Capture the cell that displays the provided text and extract its (x, y) central coordinate. 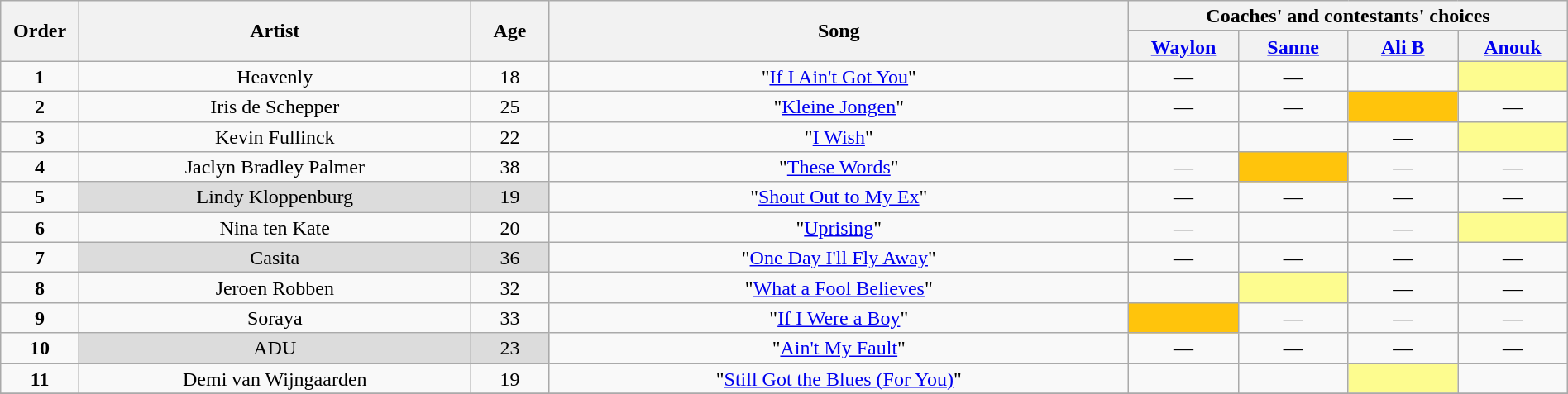
7 (40, 258)
"I Wish" (839, 137)
Casita (275, 258)
Ali B (1403, 46)
36 (509, 258)
Jaclyn Bradley Palmer (275, 167)
10 (40, 349)
Lindy Kloppenburg (275, 197)
Anouk (1513, 46)
5 (40, 197)
"One Day I'll Fly Away" (839, 258)
Heavenly (275, 76)
Jeroen Robben (275, 287)
"Uprising" (839, 228)
"Still Got the Blues (For You)" (839, 378)
22 (509, 137)
"Shout Out to My Ex" (839, 197)
9 (40, 317)
11 (40, 378)
Nina ten Kate (275, 228)
Kevin Fullinck (275, 137)
Soraya (275, 317)
1 (40, 76)
23 (509, 349)
8 (40, 287)
Sanne (1293, 46)
25 (509, 106)
Coaches' and contestants' choices (1348, 17)
38 (509, 167)
33 (509, 317)
"If I Ain't Got You" (839, 76)
4 (40, 167)
Age (509, 31)
"What a Fool Believes" (839, 287)
6 (40, 228)
Iris de Schepper (275, 106)
Order (40, 31)
20 (509, 228)
Artist (275, 31)
18 (509, 76)
32 (509, 287)
2 (40, 106)
"These Words" (839, 167)
"Ain't My Fault" (839, 349)
Song (839, 31)
Waylon (1184, 46)
3 (40, 137)
"Kleine Jongen" (839, 106)
Demi van Wijngaarden (275, 378)
ADU (275, 349)
"If I Were a Boy" (839, 317)
